Detect which cell encompasses the target text, then output its [x, y] center coordinate. 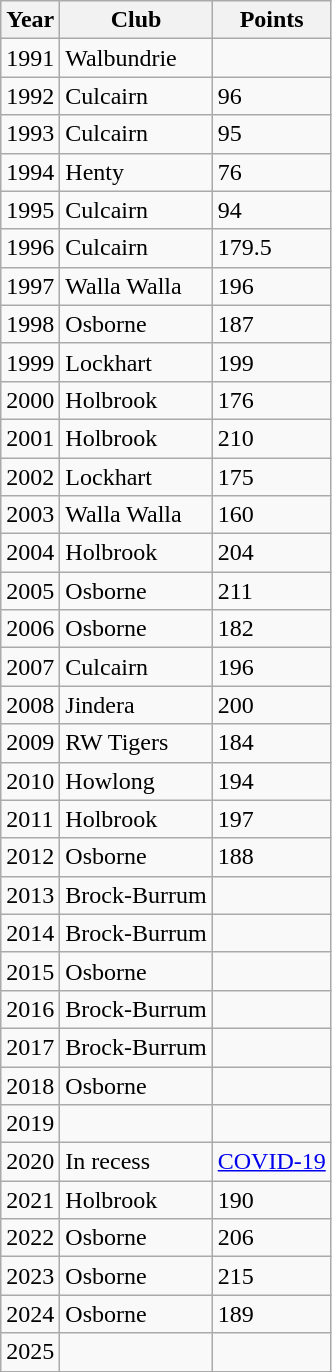
206 [272, 1238]
1993 [30, 134]
2018 [30, 1085]
184 [272, 743]
175 [272, 477]
2022 [30, 1238]
187 [272, 324]
2000 [30, 400]
Walbundrie [136, 58]
204 [272, 553]
197 [272, 819]
1992 [30, 96]
2011 [30, 819]
96 [272, 96]
Henty [136, 172]
2007 [30, 667]
2009 [30, 743]
RW Tigers [136, 743]
2003 [30, 515]
176 [272, 400]
1999 [30, 362]
2015 [30, 971]
2006 [30, 629]
1996 [30, 248]
188 [272, 857]
1994 [30, 172]
2021 [30, 1200]
2004 [30, 553]
189 [272, 1314]
182 [272, 629]
2019 [30, 1124]
2016 [30, 1009]
Club [136, 20]
194 [272, 781]
199 [272, 362]
211 [272, 591]
2005 [30, 591]
2017 [30, 1047]
2010 [30, 781]
2014 [30, 933]
COVID-19 [272, 1162]
Points [272, 20]
1995 [30, 210]
160 [272, 515]
76 [272, 172]
2008 [30, 705]
2023 [30, 1276]
210 [272, 438]
2020 [30, 1162]
190 [272, 1200]
2002 [30, 477]
2024 [30, 1314]
1998 [30, 324]
Jindera [136, 705]
2013 [30, 895]
200 [272, 705]
In recess [136, 1162]
95 [272, 134]
215 [272, 1276]
1991 [30, 58]
94 [272, 210]
Year [30, 20]
2001 [30, 438]
Howlong [136, 781]
179.5 [272, 248]
2012 [30, 857]
1997 [30, 286]
2025 [30, 1352]
